Detect which cell encompasses the target text, then output its [x, y] center coordinate. 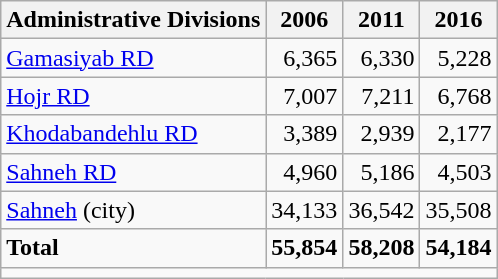
7,211 [382, 96]
Total [134, 248]
7,007 [304, 96]
2011 [382, 20]
Hojr RD [134, 96]
58,208 [382, 248]
34,133 [304, 210]
36,542 [382, 210]
55,854 [304, 248]
2016 [458, 20]
Gamasiyab RD [134, 58]
54,184 [458, 248]
3,389 [304, 134]
4,960 [304, 172]
2006 [304, 20]
6,768 [458, 96]
Sahneh RD [134, 172]
5,228 [458, 58]
Administrative Divisions [134, 20]
6,365 [304, 58]
2,177 [458, 134]
5,186 [382, 172]
6,330 [382, 58]
Sahneh (city) [134, 210]
Khodabandehlu RD [134, 134]
2,939 [382, 134]
4,503 [458, 172]
35,508 [458, 210]
